Capture the cell that displays the provided text and extract its [X, Y] central coordinate. 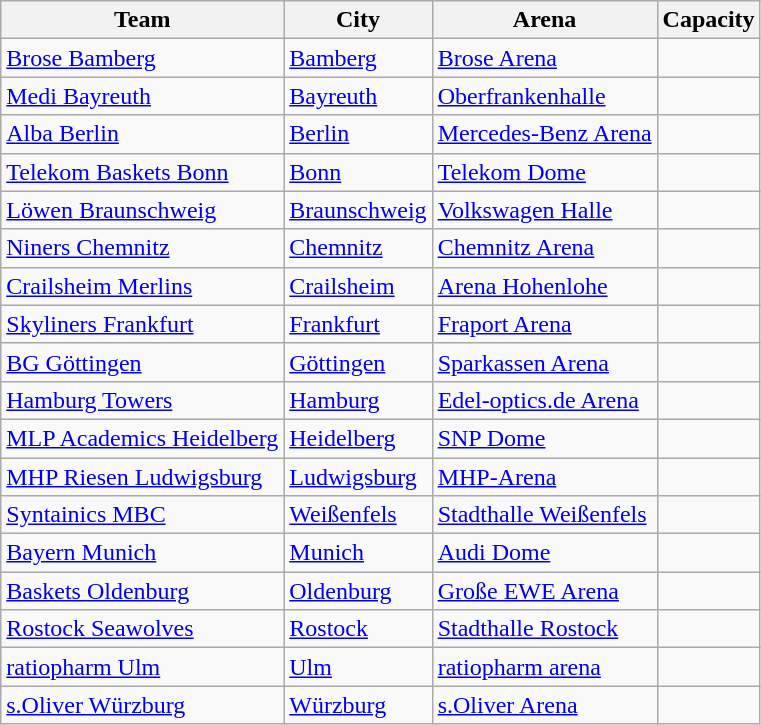
Mercedes-Benz Arena [544, 134]
Crailsheim [358, 286]
Telekom Baskets Bonn [142, 172]
Fraport Arena [544, 324]
Heidelberg [358, 438]
Stadthalle Rostock [544, 629]
Stadthalle Weißenfels [544, 515]
Rostock [358, 629]
Edel-optics.de Arena [544, 400]
Hamburg [358, 400]
Rostock Seawolves [142, 629]
Bayreuth [358, 96]
ratiopharm Ulm [142, 667]
MLP Academics Heidelberg [142, 438]
Hamburg Towers [142, 400]
Baskets Oldenburg [142, 591]
MHP-Arena [544, 477]
Brose Bamberg [142, 58]
s.Oliver Würzburg [142, 705]
Arena Hohenlohe [544, 286]
s.Oliver Arena [544, 705]
Munich [358, 553]
Weißenfels [358, 515]
Oldenburg [358, 591]
Audi Dome [544, 553]
Brose Arena [544, 58]
ratiopharm arena [544, 667]
Frankfurt [358, 324]
Bonn [358, 172]
MHP Riesen Ludwigsburg [142, 477]
Skyliners Frankfurt [142, 324]
BG Göttingen [142, 362]
Telekom Dome [544, 172]
City [358, 20]
Team [142, 20]
Crailsheim Merlins [142, 286]
SNP Dome [544, 438]
Göttingen [358, 362]
Braunschweig [358, 210]
Niners Chemnitz [142, 248]
Chemnitz Arena [544, 248]
Oberfrankenhalle [544, 96]
Chemnitz [358, 248]
Bamberg [358, 58]
Syntainics MBC [142, 515]
Würzburg [358, 705]
Sparkassen Arena [544, 362]
Medi Bayreuth [142, 96]
Bayern Munich [142, 553]
Alba Berlin [142, 134]
Löwen Braunschweig [142, 210]
Ludwigsburg [358, 477]
Große EWE Arena [544, 591]
Berlin [358, 134]
Capacity [708, 20]
Ulm [358, 667]
Arena [544, 20]
Volkswagen Halle [544, 210]
